Search for the cell housing the specified text and yield its (X, Y) center coordinate. 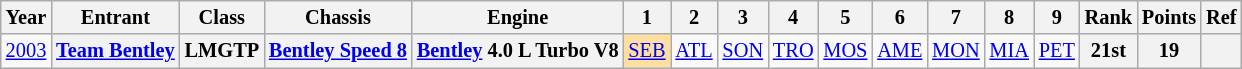
2003 (26, 51)
2 (694, 17)
ATL (694, 51)
8 (1010, 17)
1 (646, 17)
TRO (793, 51)
6 (900, 17)
SEB (646, 51)
7 (956, 17)
PET (1057, 51)
Points (1169, 17)
Bentley Speed 8 (338, 51)
MOS (845, 51)
Ref (1221, 17)
Entrant (115, 17)
Bentley 4.0 L Turbo V8 (518, 51)
LMGTP (222, 51)
Rank (1108, 17)
MON (956, 51)
AME (900, 51)
Class (222, 17)
3 (743, 17)
Chassis (338, 17)
Engine (518, 17)
5 (845, 17)
MIA (1010, 51)
SON (743, 51)
Year (26, 17)
9 (1057, 17)
19 (1169, 51)
21st (1108, 51)
Team Bentley (115, 51)
4 (793, 17)
